Capture the cell that displays the provided text and extract its (x, y) central coordinate. 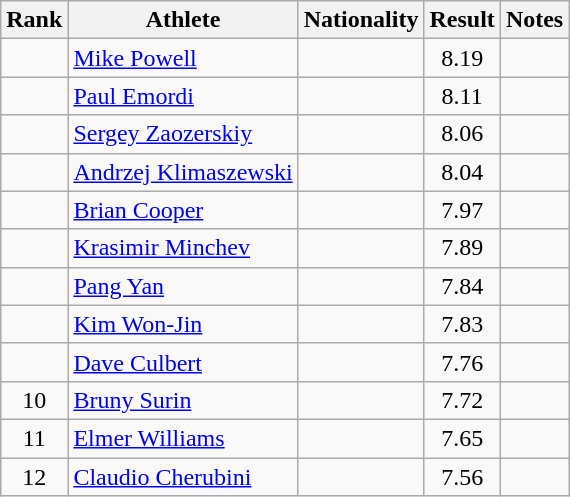
10 (34, 400)
Dave Culbert (183, 362)
Bruny Surin (183, 400)
Paul Emordi (183, 96)
11 (34, 438)
12 (34, 477)
Nationality (361, 20)
8.11 (462, 96)
Andrzej Klimaszewski (183, 172)
7.97 (462, 210)
7.83 (462, 324)
Elmer Williams (183, 438)
Notes (534, 20)
7.72 (462, 400)
Claudio Cherubini (183, 477)
Sergey Zaozerskiy (183, 134)
Pang Yan (183, 286)
Mike Powell (183, 58)
7.76 (462, 362)
Krasimir Minchev (183, 248)
Result (462, 20)
8.06 (462, 134)
8.04 (462, 172)
Kim Won-Jin (183, 324)
7.84 (462, 286)
7.56 (462, 477)
7.89 (462, 248)
Rank (34, 20)
Brian Cooper (183, 210)
8.19 (462, 58)
Athlete (183, 20)
7.65 (462, 438)
